Capture the cell that displays the provided text and extract its (x, y) central coordinate. 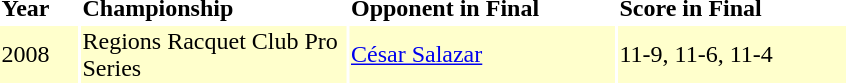
Regions Racquet Club Pro Series (214, 54)
César Salazar (483, 54)
11-9, 11-6, 11-4 (732, 54)
2008 (39, 54)
